Pinpoint the cell where the given text exists, returning its (X, Y) midpoint coordinate. 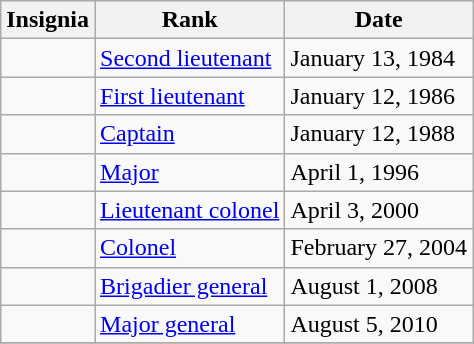
January 13, 1984 (379, 58)
First lieutenant (190, 96)
Lieutenant colonel (190, 210)
Major (190, 172)
Colonel (190, 248)
April 1, 1996 (379, 172)
April 3, 2000 (379, 210)
Brigadier general (190, 286)
Rank (190, 20)
February 27, 2004 (379, 248)
Date (379, 20)
Major general (190, 324)
August 5, 2010 (379, 324)
January 12, 1986 (379, 96)
Captain (190, 134)
January 12, 1988 (379, 134)
August 1, 2008 (379, 286)
Insignia (48, 20)
Second lieutenant (190, 58)
